Return the (x, y) coordinate for the center point of the cell that contains the specified text.  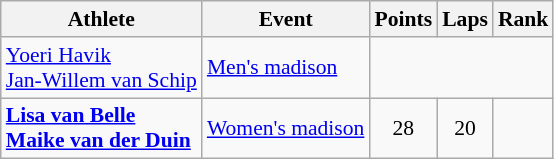
28 (403, 128)
Laps (465, 19)
Rank (524, 19)
Women's madison (286, 128)
20 (465, 128)
Athlete (102, 19)
Points (403, 19)
Event (286, 19)
Men's madison (286, 68)
Yoeri HavikJan-Willem van Schip (102, 68)
Lisa van BelleMaike van der Duin (102, 128)
